Return the (X, Y) coordinate for the center point of the cell that contains the specified text.  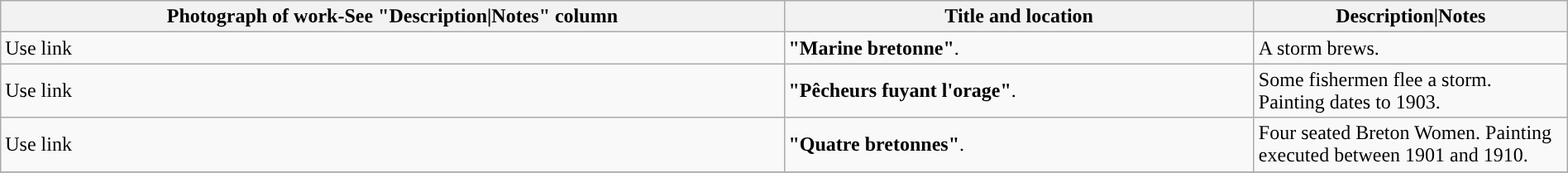
"Marine bretonne". (1019, 48)
A storm brews. (1411, 48)
Four seated Breton Women. Painting executed between 1901 and 1910. (1411, 144)
Some fishermen flee a storm. Painting dates to 1903. (1411, 91)
"Quatre bretonnes". (1019, 144)
Title and location (1019, 17)
Photograph of work-See "Description|Notes" column (392, 17)
"Pêcheurs fuyant l'orage". (1019, 91)
Description|Notes (1411, 17)
